Return the (X, Y) coordinate for the center point of the cell that contains the specified text.  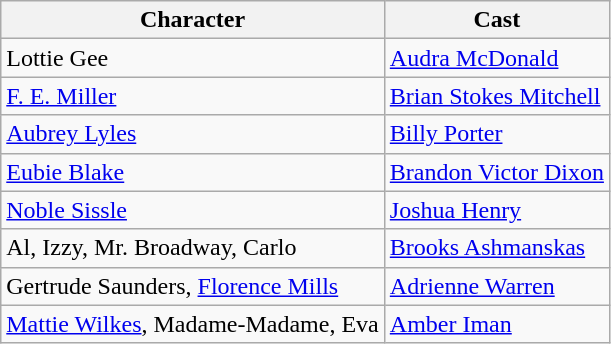
Al, Izzy, Mr. Broadway, Carlo (193, 248)
Audra McDonald (496, 58)
Billy Porter (496, 134)
Cast (496, 20)
Brandon Victor Dixon (496, 172)
Joshua Henry (496, 210)
Eubie Blake (193, 172)
Noble Sissle (193, 210)
Brooks Ashmanskas (496, 248)
Character (193, 20)
F. E. Miller (193, 96)
Mattie Wilkes, Madame-Madame, Eva (193, 324)
Brian Stokes Mitchell (496, 96)
Gertrude Saunders, Florence Mills (193, 286)
Lottie Gee (193, 58)
Amber Iman (496, 324)
Adrienne Warren (496, 286)
Aubrey Lyles (193, 134)
